Scan for the cell matching the given text and deliver its (x, y) coordinate at center. 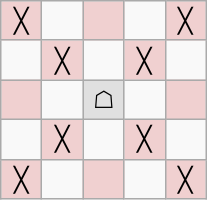
☖ (104, 100)
